Return (X, Y) of the center of cell containing provided text 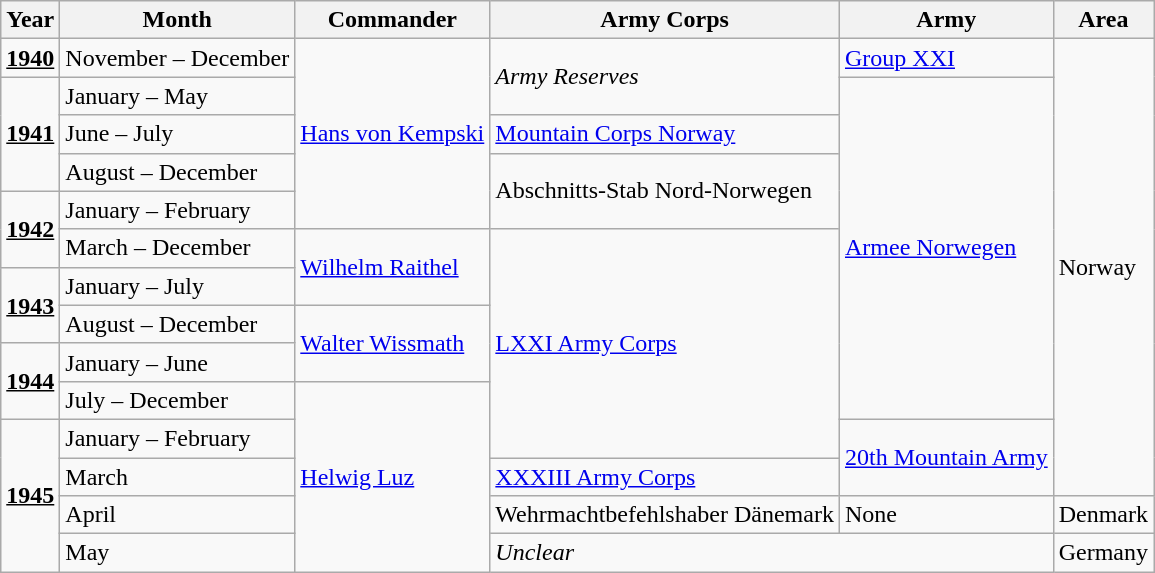
Army Reserves (665, 77)
July – December (178, 400)
Commander (392, 20)
Month (178, 20)
Walter Wissmath (392, 343)
Wehrmachtbefehlshaber Dänemark (665, 515)
May (178, 553)
November – December (178, 58)
January – July (178, 286)
Army (946, 20)
Denmark (1103, 515)
LXXI Army Corps (665, 343)
Germany (1103, 553)
1940 (30, 58)
Group XXI (946, 58)
Area (1103, 20)
Army Corps (665, 20)
1941 (30, 134)
Helwig Luz (392, 476)
Armee Norwegen (946, 248)
XXXIII Army Corps (665, 477)
Abschnitts-Stab Nord-Norwegen (665, 191)
March – December (178, 248)
Mountain Corps Norway (665, 134)
Norway (1103, 268)
1942 (30, 229)
20th Mountain Army (946, 457)
Wilhelm Raithel (392, 267)
January – June (178, 362)
March (178, 477)
Hans von Kempski (392, 134)
None (946, 515)
Year (30, 20)
1944 (30, 381)
Unclear (772, 553)
January – May (178, 96)
June – July (178, 134)
1943 (30, 305)
April (178, 515)
1945 (30, 495)
